Search for the cell housing the specified text and yield its [X, Y] center coordinate. 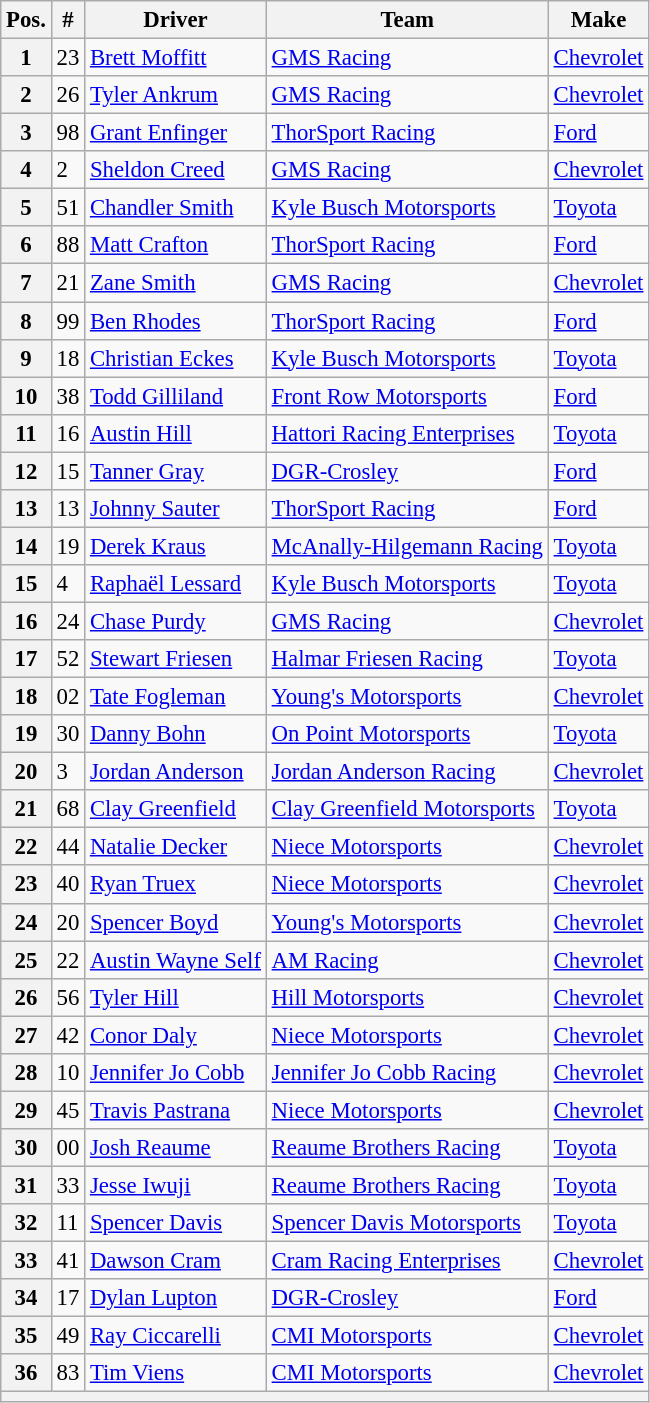
Zane Smith [176, 283]
Danny Bohn [176, 734]
Hattori Racing Enterprises [407, 433]
34 [26, 1298]
38 [68, 396]
Clay Greenfield Motorsports [407, 809]
9 [26, 358]
Chase Purdy [176, 621]
51 [68, 208]
1 [26, 58]
Brett Moffitt [176, 58]
31 [26, 1185]
83 [68, 1373]
Conor Daly [176, 1035]
Cram Racing Enterprises [407, 1261]
Spencer Davis [176, 1223]
45 [68, 1110]
36 [26, 1373]
88 [68, 245]
98 [68, 133]
Ray Ciccarelli [176, 1336]
Josh Reaume [176, 1148]
Christian Eckes [176, 358]
00 [68, 1148]
56 [68, 997]
Chandler Smith [176, 208]
Hill Motorsports [407, 997]
8 [26, 321]
Tyler Hill [176, 997]
Jordan Anderson Racing [407, 772]
68 [68, 809]
Dylan Lupton [176, 1298]
Natalie Decker [176, 847]
Johnny Sauter [176, 509]
Front Row Motorsports [407, 396]
6 [26, 245]
7 [26, 283]
49 [68, 1336]
AM Racing [407, 960]
44 [68, 847]
35 [26, 1336]
Sheldon Creed [176, 170]
99 [68, 321]
42 [68, 1035]
32 [26, 1223]
29 [26, 1110]
# [68, 20]
Pos. [26, 20]
Jordan Anderson [176, 772]
Ben Rhodes [176, 321]
Make [598, 20]
Halmar Friesen Racing [407, 659]
27 [26, 1035]
41 [68, 1261]
Todd Gilliland [176, 396]
Jennifer Jo Cobb Racing [407, 1073]
Jennifer Jo Cobb [176, 1073]
52 [68, 659]
Driver [176, 20]
Austin Hill [176, 433]
40 [68, 885]
5 [26, 208]
14 [26, 546]
Derek Kraus [176, 546]
Jesse Iwuji [176, 1185]
Raphaël Lessard [176, 584]
Spencer Davis Motorsports [407, 1223]
Matt Crafton [176, 245]
On Point Motorsports [407, 734]
Austin Wayne Self [176, 960]
Tate Fogleman [176, 697]
Stewart Friesen [176, 659]
02 [68, 697]
Dawson Cram [176, 1261]
Tim Viens [176, 1373]
Travis Pastrana [176, 1110]
25 [26, 960]
28 [26, 1073]
12 [26, 471]
Ryan Truex [176, 885]
Clay Greenfield [176, 809]
Team [407, 20]
Spencer Boyd [176, 922]
Grant Enfinger [176, 133]
Tanner Gray [176, 471]
McAnally-Hilgemann Racing [407, 546]
Tyler Ankrum [176, 95]
